Output the [X, Y] coordinate of the center of the cell containing the given text.  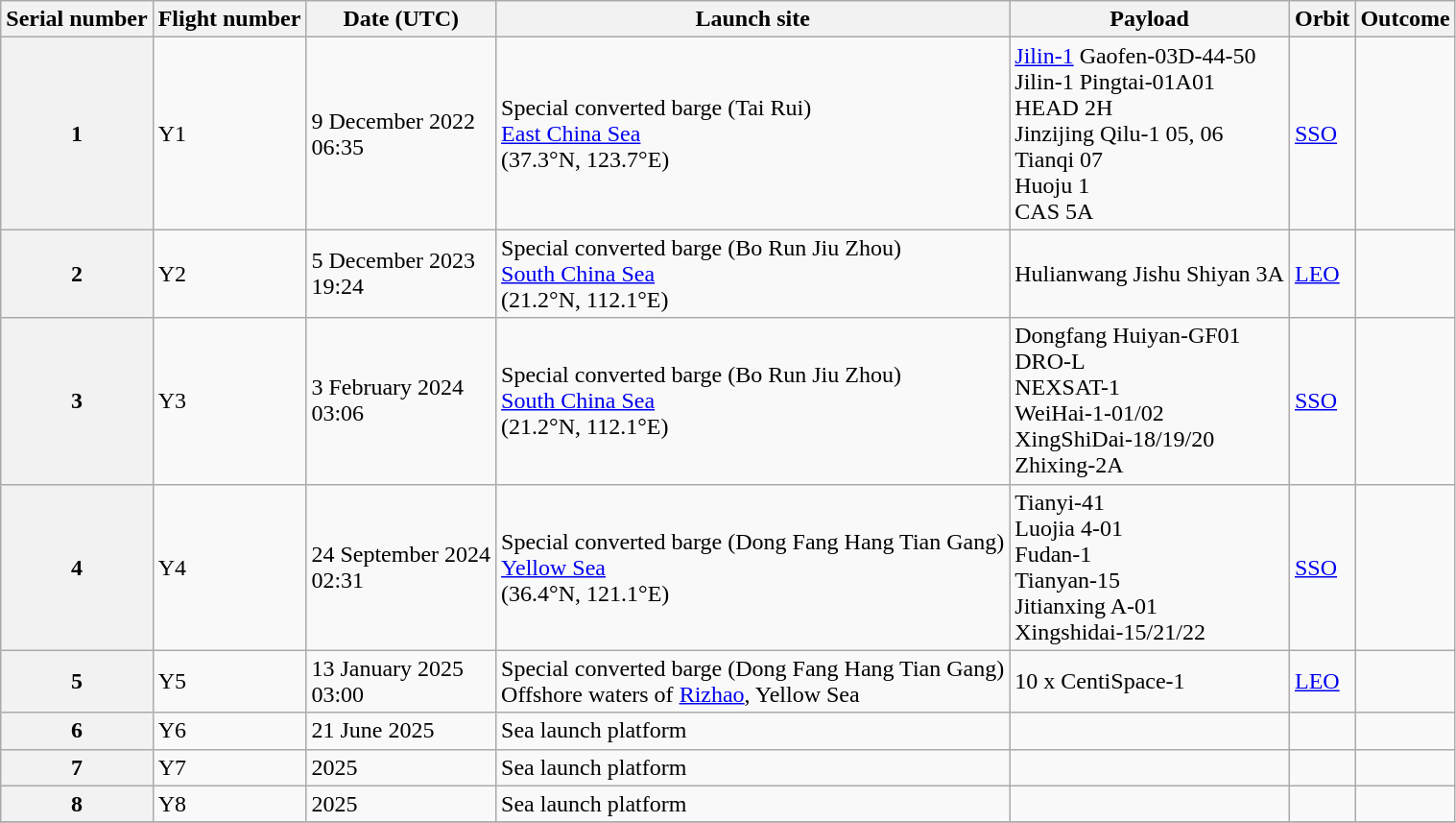
Jilin-1 Gaofen-03D-44-50Jilin-1 Pingtai-01A01HEAD 2HJinzijing Qilu-1 05, 06Tianqi 07Huoju 1CAS 5A [1150, 133]
4 [77, 567]
13 January 202503:00 [401, 682]
Serial number [77, 19]
Outcome [1405, 19]
Y1 [229, 133]
Y7 [229, 767]
Launch site [752, 19]
5 December 202319:24 [401, 274]
1 [77, 133]
Y2 [229, 274]
3 February 202403:06 [401, 401]
7 [77, 767]
3 [77, 401]
Y8 [229, 804]
Date (UTC) [401, 19]
Payload [1150, 19]
Flight number [229, 19]
24 September 202402:31 [401, 567]
Hulianwang Jishu Shiyan 3A [1150, 274]
Special converted barge (Tai Rui)East China Sea(37.3°N, 123.7°E) [752, 133]
Dongfang Huiyan-GF01DRO-LNEXSAT-1WeiHai-1-01/02XingShiDai-18/19/20Zhixing-2A [1150, 401]
Tianyi-41Luojia 4-01Fudan-1Tianyan-15Jitianxing A-01Xingshidai-15/21/22 [1150, 567]
9 December 202206:35 [401, 133]
8 [77, 804]
21 June 2025 [401, 731]
Orbit [1322, 19]
6 [77, 731]
Y5 [229, 682]
5 [77, 682]
Special converted barge (Dong Fang Hang Tian Gang)Offshore waters of Rizhao, Yellow Sea [752, 682]
Special converted barge (Dong Fang Hang Tian Gang)Yellow Sea(36.4°N, 121.1°E) [752, 567]
Y6 [229, 731]
Y4 [229, 567]
2 [77, 274]
10 x CentiSpace-1 [1150, 682]
Y3 [229, 401]
